Identify which cell holds the provided text, then report its (X, Y) central coordinate. 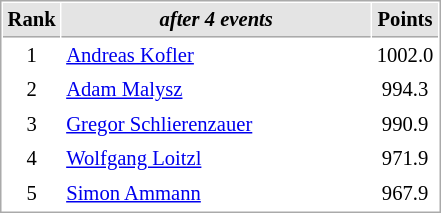
967.9 (405, 194)
Wolfgang Loitzl (216, 158)
Gregor Schlierenzauer (216, 124)
1002.0 (405, 56)
994.3 (405, 90)
Andreas Kofler (216, 56)
3 (32, 124)
Rank (32, 20)
990.9 (405, 124)
after 4 events (216, 20)
2 (32, 90)
Adam Malysz (216, 90)
5 (32, 194)
4 (32, 158)
Points (405, 20)
Simon Ammann (216, 194)
1 (32, 56)
971.9 (405, 158)
